Search for the cell housing the specified text and yield its (x, y) center coordinate. 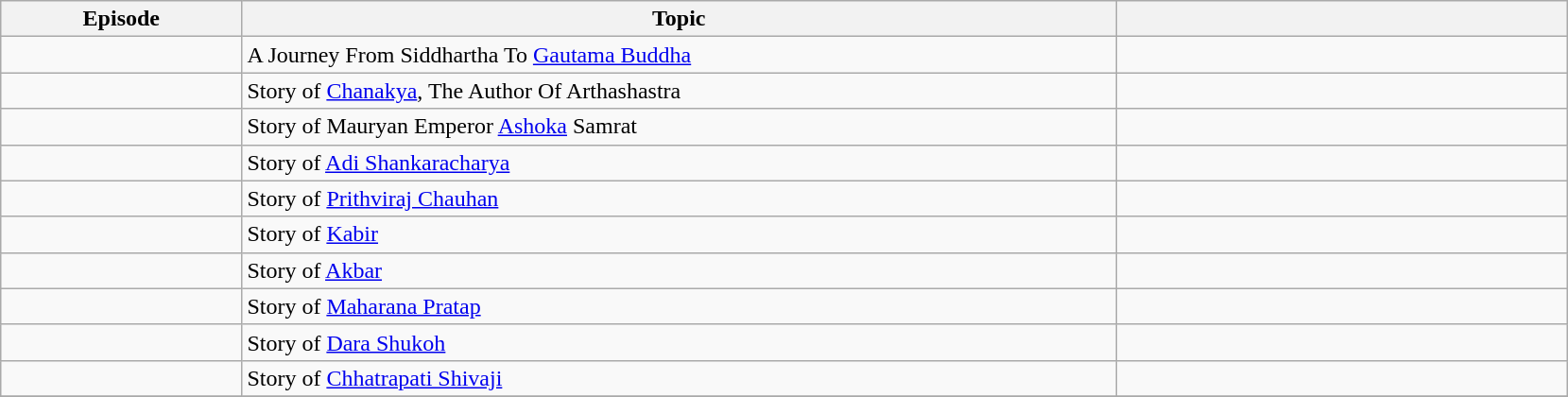
Episode (121, 19)
Story of Kabir (679, 234)
Story of Chhatrapati Shivaji (679, 378)
Topic (679, 19)
A Journey From Siddhartha To Gautama Buddha (679, 55)
Story of Chanakya, The Author Of Arthashastra (679, 91)
Story of Dara Shukoh (679, 342)
Story of Akbar (679, 270)
Story of Maharana Pratap (679, 306)
Story of Adi Shankaracharya (679, 163)
Story of Prithviraj Chauhan (679, 198)
Story of Mauryan Emperor Ashoka Samrat (679, 127)
